Return [X, Y] of the center of cell containing provided text 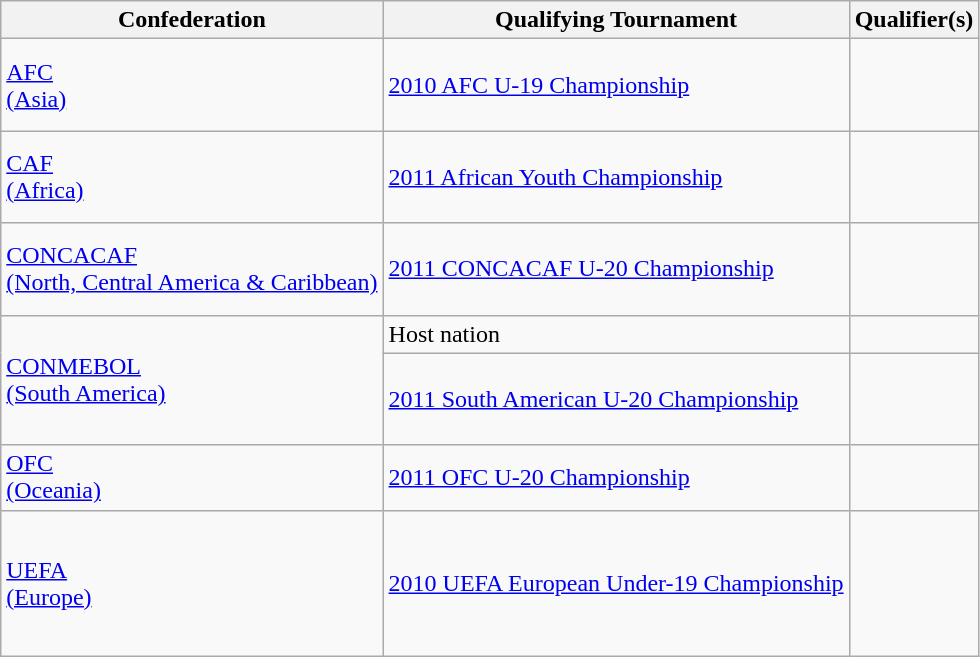
2011 CONCACAF U-20 Championship [616, 269]
2011 South American U-20 Championship [616, 399]
Qualifier(s) [914, 20]
2011 African Youth Championship [616, 177]
OFC(Oceania) [192, 478]
CONMEBOL(South America) [192, 380]
Host nation [616, 334]
Confederation [192, 20]
Qualifying Tournament [616, 20]
CAF(Africa) [192, 177]
2011 OFC U-20 Championship [616, 478]
CONCACAF(North, Central America & Caribbean) [192, 269]
2010 AFC U-19 Championship [616, 85]
2010 UEFA European Under-19 Championship [616, 583]
AFC(Asia) [192, 85]
UEFA(Europe) [192, 583]
